Scan for the cell matching the given text and deliver its (x, y) coordinate at center. 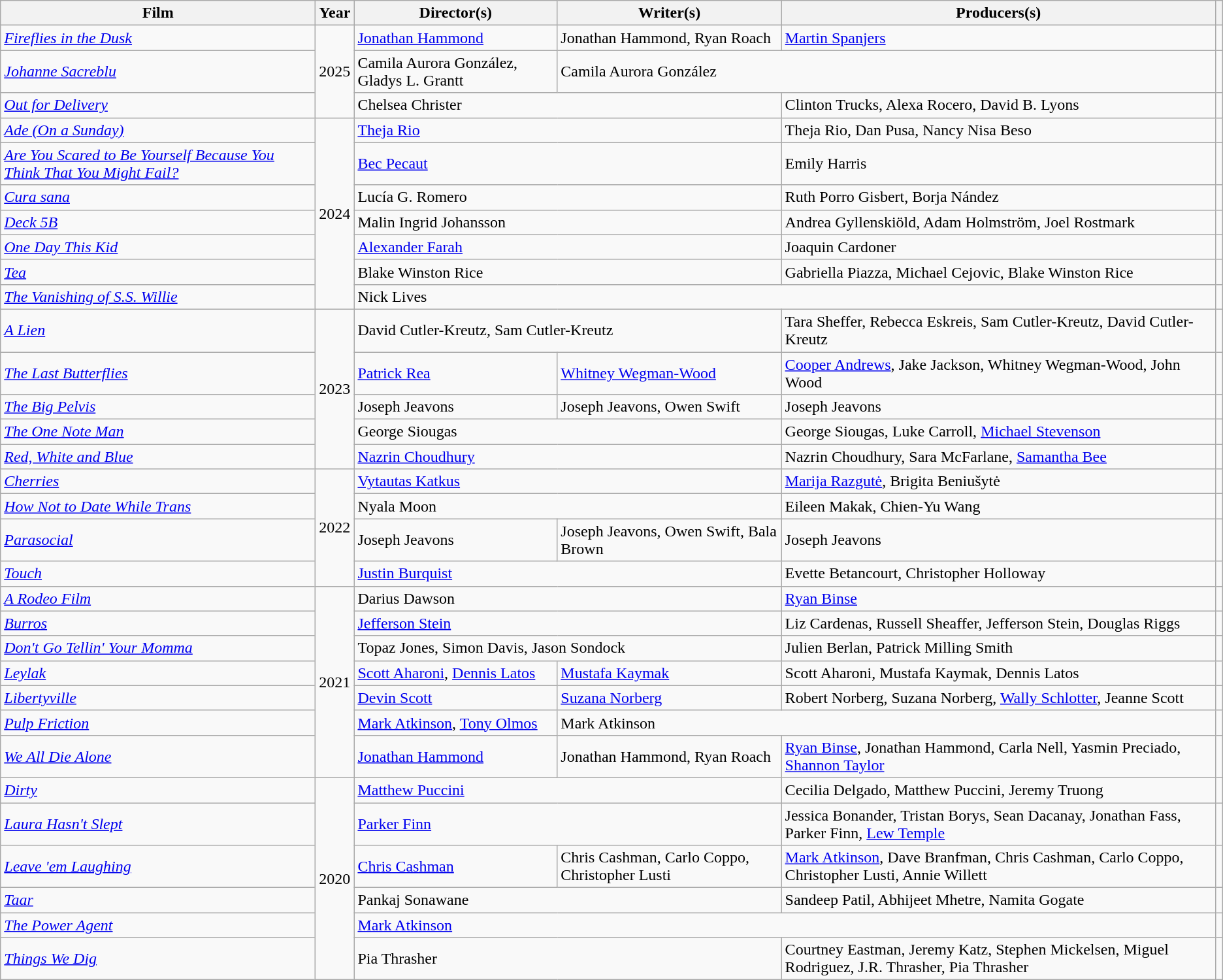
Out for Delivery (158, 105)
Chelsea Christer (568, 105)
Topaz Jones, Simon Davis, Jason Sondock (568, 648)
Nyala Moon (568, 506)
Martin Spanjers (998, 38)
Theja Rio, Dan Pusa, Nancy Nisa Beso (998, 130)
Emily Harris (998, 163)
Ade (On a Sunday) (158, 130)
Chris Cashman, Carlo Coppo, Christopher Lusti (669, 866)
Lucía G. Romero (568, 197)
Leylak (158, 673)
Fireflies in the Dusk (158, 38)
Julien Berlan, Patrick Milling Smith (998, 648)
Joseph Jeavons, Owen Swift, Bala Brown (669, 540)
Matthew Puccini (568, 790)
Andrea Gyllenskiöld, Adam Holmström, Joel Rostmark (998, 222)
Nazrin Choudhury (568, 457)
Liz Cardenas, Russell Sheaffer, Jefferson Stein, Douglas Riggs (998, 623)
2021 (334, 682)
Mark Atkinson, Tony Olmos (456, 723)
Leave 'em Laughing (158, 866)
Clinton Trucks, Alexa Rocero, David B. Lyons (998, 105)
Mark Atkinson, Dave Branfman, Chris Cashman, Carlo Coppo, Christopher Lusti, Annie Willett (998, 866)
Camila Aurora González, Gladys L. Grantt (456, 72)
Nick Lives (785, 297)
Red, White and Blue (158, 457)
Mustafa Kaymak (669, 673)
Bec Pecaut (568, 163)
The Big Pelvis (158, 407)
Evette Betancourt, Christopher Holloway (998, 574)
Joaquin Cardoner (998, 247)
How Not to Date While Trans (158, 506)
Parker Finn (568, 823)
Pulp Friction (158, 723)
Cherries (158, 482)
Eileen Makak, Chien-Yu Wang (998, 506)
The Vanishing of S.S. Willie (158, 297)
One Day This Kid (158, 247)
2022 (334, 528)
Year (334, 13)
Camila Aurora González (886, 72)
Sandeep Patil, Abhijeet Mhetre, Namita Gogate (998, 900)
A Rodeo Film (158, 598)
The Last Butterflies (158, 372)
Tea (158, 272)
Deck 5B (158, 222)
Libertyville (158, 698)
Parasocial (158, 540)
Theja Rio (568, 130)
Pankaj Sonawane (568, 900)
2020 (334, 878)
Marija Razgutė, Brigita Beniušytė (998, 482)
Producers(s) (998, 13)
Devin Scott (456, 698)
Cooper Andrews, Jake Jackson, Whitney Wegman-Wood, John Wood (998, 372)
Gabriella Piazza, Michael Cejovic, Blake Winston Rice (998, 272)
The One Note Man (158, 432)
Scott Aharoni, Mustafa Kaymak, Dennis Latos (998, 673)
Are You Scared to Be Yourself Because You Think That You Might Fail? (158, 163)
2024 (334, 213)
Johanne Sacreblu (158, 72)
Vytautas Katkus (568, 482)
Cecilia Delgado, Matthew Puccini, Jeremy Truong (998, 790)
Tara Sheffer, Rebecca Eskreis, Sam Cutler-Kreutz, David Cutler-Kreutz (998, 331)
David Cutler-Kreutz, Sam Cutler-Kreutz (568, 331)
Scott Aharoni, Dennis Latos (456, 673)
Jessica Bonander, Tristan Borys, Sean Dacanay, Jonathan Fass, Parker Finn, Lew Temple (998, 823)
Nazrin Choudhury, Sara McFarlane, Samantha Bee (998, 457)
Alexander Farah (568, 247)
Robert Norberg, Suzana Norberg, Wally Schlotter, Jeanne Scott (998, 698)
Ryan Binse, Jonathan Hammond, Carla Nell, Yasmin Preciado, Shannon Taylor (998, 757)
2025 (334, 72)
Director(s) (456, 13)
George Siougas, Luke Carroll, Michael Stevenson (998, 432)
Darius Dawson (568, 598)
Cura sana (158, 197)
Don't Go Tellin' Your Momma (158, 648)
Suzana Norberg (669, 698)
Blake Winston Rice (568, 272)
Ryan Binse (998, 598)
Courtney Eastman, Jeremy Katz, Stephen Mickelsen, Miguel Rodriguez, J.R. Thrasher, Pia Thrasher (998, 959)
Patrick Rea (456, 372)
Dirty (158, 790)
Writer(s) (669, 13)
George Siougas (568, 432)
Film (158, 13)
Chris Cashman (456, 866)
Touch (158, 574)
A Lien (158, 331)
Things We Dig (158, 959)
We All Die Alone (158, 757)
Burros (158, 623)
Laura Hasn't Slept (158, 823)
Justin Burquist (568, 574)
Ruth Porro Gisbert, Borja Nández (998, 197)
Whitney Wegman-Wood (669, 372)
The Power Agent (158, 925)
Taar (158, 900)
Malin Ingrid Johansson (568, 222)
2023 (334, 389)
Joseph Jeavons, Owen Swift (669, 407)
Jefferson Stein (568, 623)
Pia Thrasher (568, 959)
